Scan for the cell matching the given text and deliver its (x, y) coordinate at center. 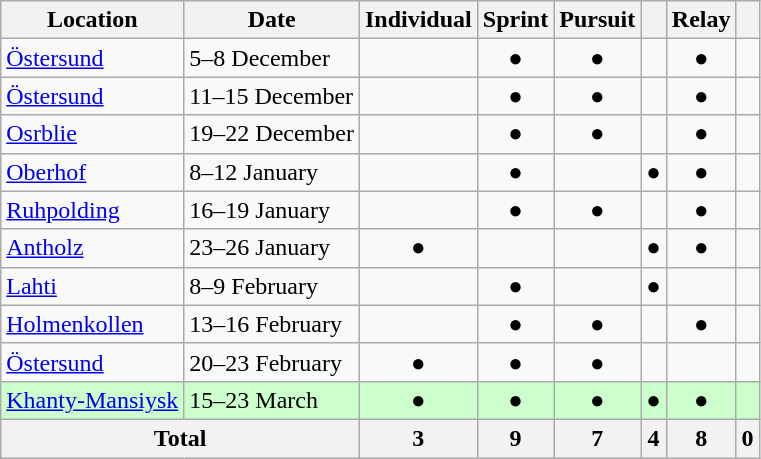
4 (654, 438)
19–22 December (272, 134)
Pursuit (598, 20)
8–12 January (272, 172)
7 (598, 438)
8 (701, 438)
Lahti (92, 286)
11–15 December (272, 96)
Total (180, 438)
8–9 February (272, 286)
Individual (418, 20)
Holmenkollen (92, 324)
Relay (701, 20)
Osrblie (92, 134)
13–16 February (272, 324)
Sprint (515, 20)
5–8 December (272, 58)
3 (418, 438)
9 (515, 438)
23–26 January (272, 248)
Location (92, 20)
Date (272, 20)
Khanty-Mansiysk (92, 400)
Oberhof (92, 172)
Antholz (92, 248)
20–23 February (272, 362)
16–19 January (272, 210)
0 (748, 438)
Ruhpolding (92, 210)
15–23 March (272, 400)
